Capture the cell that displays the provided text and extract its [x, y] central coordinate. 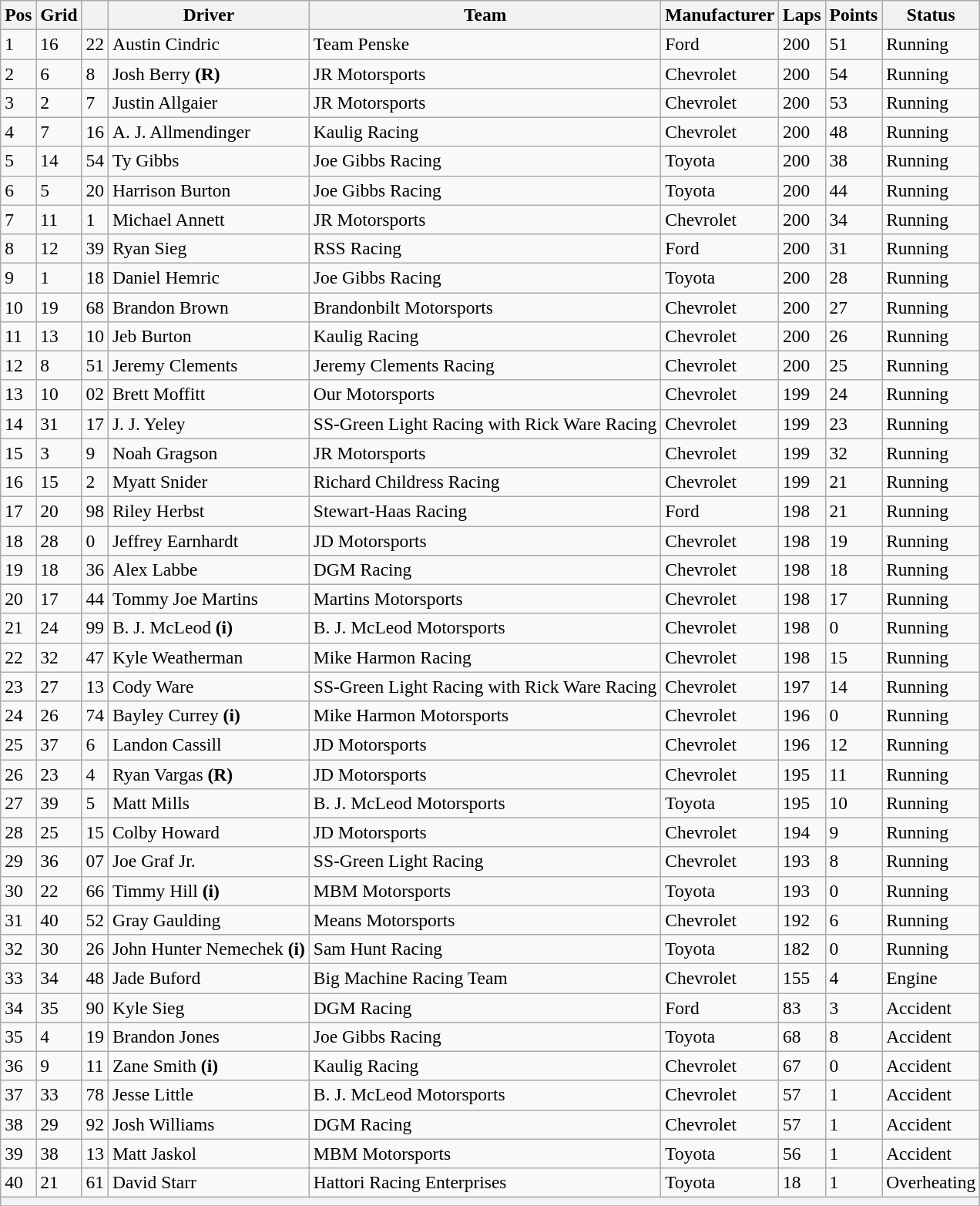
Jade Buford [208, 978]
Overheating [931, 1182]
Alex Labbe [208, 569]
Myatt Snider [208, 482]
Points [854, 15]
Noah Gragson [208, 453]
Engine [931, 978]
182 [803, 949]
194 [803, 832]
Status [931, 15]
Richard Childress Racing [485, 482]
RSS Racing [485, 248]
Stewart-Haas Racing [485, 511]
78 [95, 1095]
99 [95, 628]
197 [803, 687]
67 [803, 1066]
Joe Graf Jr. [208, 862]
Jeremy Clements [208, 365]
Grid [59, 15]
Kyle Sieg [208, 1007]
Manufacturer [720, 15]
Mike Harmon Racing [485, 657]
Colby Howard [208, 832]
Means Motorsports [485, 920]
Michael Annett [208, 220]
Daniel Hemric [208, 277]
Josh Berry (R) [208, 73]
07 [95, 862]
47 [95, 657]
90 [95, 1007]
Cody Ware [208, 687]
Team [485, 15]
Pos [18, 15]
66 [95, 891]
David Starr [208, 1182]
Hattori Racing Enterprises [485, 1182]
92 [95, 1124]
B. J. McLeod (i) [208, 628]
A. J. Allmendinger [208, 132]
Jesse Little [208, 1095]
Sam Hunt Racing [485, 949]
Team Penske [485, 44]
Riley Herbst [208, 511]
Driver [208, 15]
Gray Gaulding [208, 920]
56 [803, 1154]
Brandonbilt Motorsports [485, 307]
02 [95, 395]
Jeffrey Earnhardt [208, 540]
Austin Cindric [208, 44]
Martins Motorsports [485, 599]
74 [95, 715]
Kyle Weatherman [208, 657]
Bayley Currey (i) [208, 715]
155 [803, 978]
Laps [803, 15]
John Hunter Nemechek (i) [208, 949]
Our Motorsports [485, 395]
192 [803, 920]
Timmy Hill (i) [208, 891]
Big Machine Racing Team [485, 978]
83 [803, 1007]
Josh Williams [208, 1124]
61 [95, 1182]
Justin Allgaier [208, 102]
Brandon Brown [208, 307]
Tommy Joe Martins [208, 599]
Matt Mills [208, 803]
Mike Harmon Motorsports [485, 715]
Matt Jaskol [208, 1154]
Brett Moffitt [208, 395]
Jeremy Clements Racing [485, 365]
J. J. Yeley [208, 424]
Ryan Vargas (R) [208, 774]
SS-Green Light Racing [485, 862]
Brandon Jones [208, 1036]
Jeb Burton [208, 336]
Landon Cassill [208, 744]
52 [95, 920]
53 [854, 102]
Harrison Burton [208, 190]
98 [95, 511]
Ryan Sieg [208, 248]
Ty Gibbs [208, 161]
Zane Smith (i) [208, 1066]
